Pinpoint the cell where the given text exists, returning its [X, Y] midpoint coordinate. 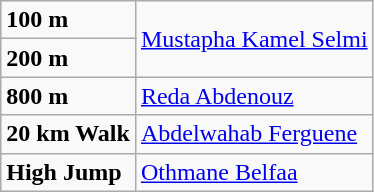
200 m [68, 58]
Reda Abdenouz [254, 96]
100 m [68, 20]
Abdelwahab Ferguene [254, 134]
20 km Walk [68, 134]
800 m [68, 96]
High Jump [68, 172]
Mustapha Kamel Selmi [254, 39]
Othmane Belfaa [254, 172]
